Identify which cell holds the provided text, then report its [x, y] central coordinate. 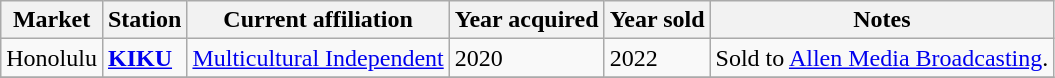
Sold to Allen Media Broadcasting. [882, 58]
KIKU [144, 58]
Station [144, 20]
2022 [657, 58]
Multicultural Independent [318, 58]
Year sold [657, 20]
Market [52, 20]
Year acquired [526, 20]
Notes [882, 20]
2020 [526, 58]
Current affiliation [318, 20]
Honolulu [52, 58]
